Determine the [x, y] coordinate at the center of the cell enclosing the given text.  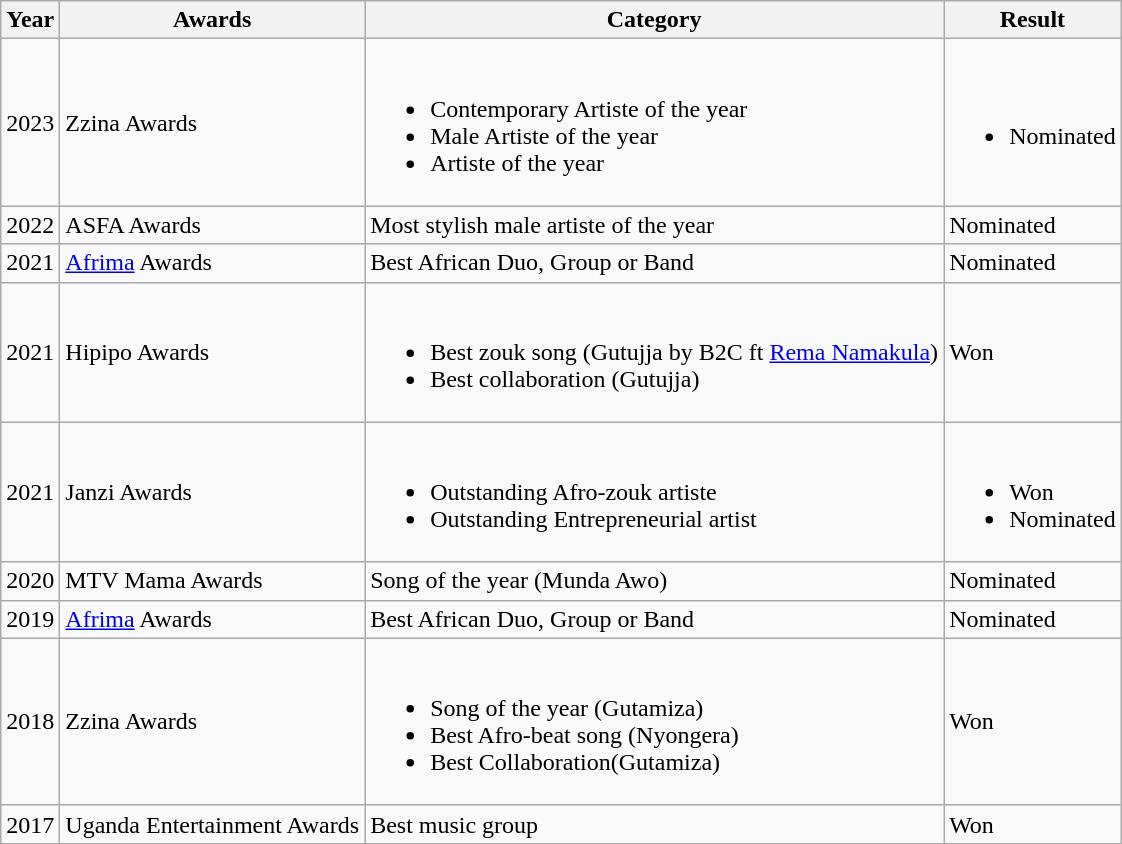
Janzi Awards [212, 492]
WonNominated [1033, 492]
2020 [30, 581]
Awards [212, 20]
ASFA Awards [212, 225]
Result [1033, 20]
2022 [30, 225]
Best music group [654, 824]
2017 [30, 824]
2023 [30, 122]
Uganda Entertainment Awards [212, 824]
Contemporary Artiste of the yearMale Artiste of the yearArtiste of the year [654, 122]
Most stylish male artiste of the year [654, 225]
MTV Mama Awards [212, 581]
2018 [30, 722]
Year [30, 20]
Best zouk song (Gutujja by B2C ft Rema Namakula)Best collaboration (Gutujja) [654, 352]
Song of the year (Gutamiza)Best Afro-beat song (Nyongera)Best Collaboration(Gutamiza) [654, 722]
Outstanding Afro-zouk artisteOutstanding Entrepreneurial artist [654, 492]
Hipipo Awards [212, 352]
Category [654, 20]
Song of the year (Munda Awo) [654, 581]
2019 [30, 619]
